Capture the cell that displays the provided text and extract its (x, y) central coordinate. 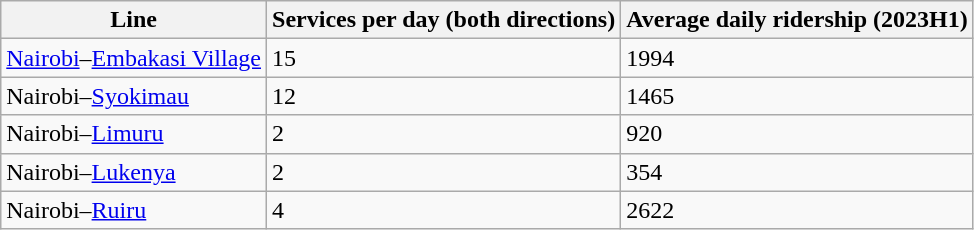
12 (444, 96)
Nairobi–Embakasi Village (134, 58)
Nairobi–Lukenya (134, 172)
Average daily ridership (2023H1) (798, 20)
4 (444, 210)
Nairobi–Syokimau (134, 96)
354 (798, 172)
920 (798, 134)
Line (134, 20)
1994 (798, 58)
Nairobi–Ruiru (134, 210)
2622 (798, 210)
Nairobi–Limuru (134, 134)
Services per day (both directions) (444, 20)
1465 (798, 96)
15 (444, 58)
